From the cell containing the given text, extract its center point as [x, y] coordinate. 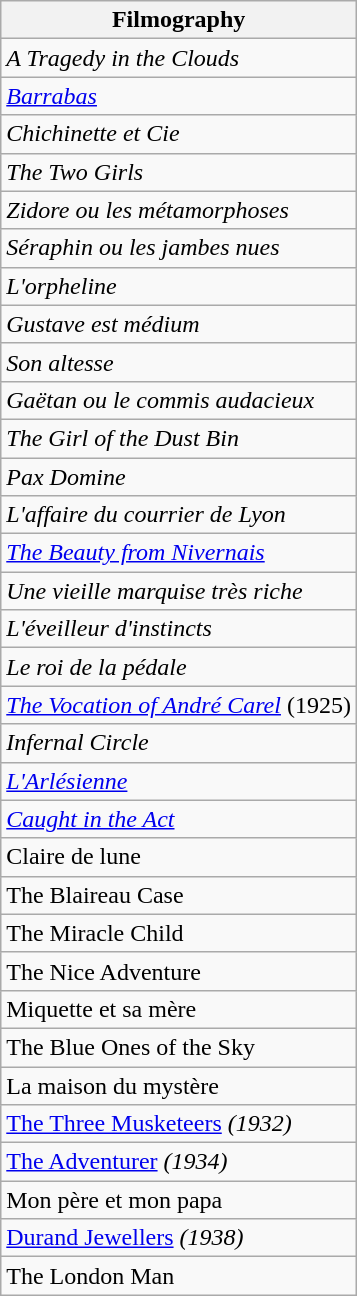
The Nice Adventure [179, 971]
L'orpheline [179, 286]
L'Arlésienne [179, 781]
The Adventurer (1934) [179, 1162]
The London Man [179, 1276]
Miquette et sa mère [179, 1009]
Gaëtan ou le commis audacieux [179, 400]
Chichinette et Cie [179, 134]
Infernal Circle [179, 743]
The Blaireau Case [179, 895]
The Miracle Child [179, 933]
The Two Girls [179, 172]
A Tragedy in the Clouds [179, 58]
Séraphin ou les jambes nues [179, 248]
L'éveilleur d'instincts [179, 629]
The Girl of the Dust Bin [179, 438]
The Three Musketeers (1932) [179, 1124]
The Blue Ones of the Sky [179, 1047]
Le roi de la pédale [179, 667]
La maison du mystère [179, 1085]
Son altesse [179, 362]
Zidore ou les métamorphoses [179, 210]
Claire de lune [179, 857]
Filmography [179, 20]
Gustave est médium [179, 324]
The Beauty from Nivernais [179, 553]
Pax Domine [179, 477]
Barrabas [179, 96]
Mon père et mon papa [179, 1200]
L'affaire du courrier de Lyon [179, 515]
Une vieille marquise très riche [179, 591]
Caught in the Act [179, 819]
The Vocation of André Carel (1925) [179, 705]
Durand Jewellers (1938) [179, 1238]
